Determine the [X, Y] coordinate at the center of the cell enclosing the given text.  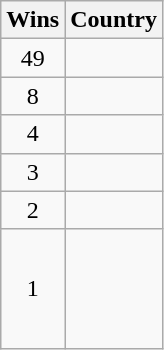
3 [33, 172]
4 [33, 134]
1 [33, 288]
8 [33, 96]
Country [114, 20]
49 [33, 58]
2 [33, 210]
Wins [33, 20]
